Search for the cell housing the specified text and yield its [x, y] center coordinate. 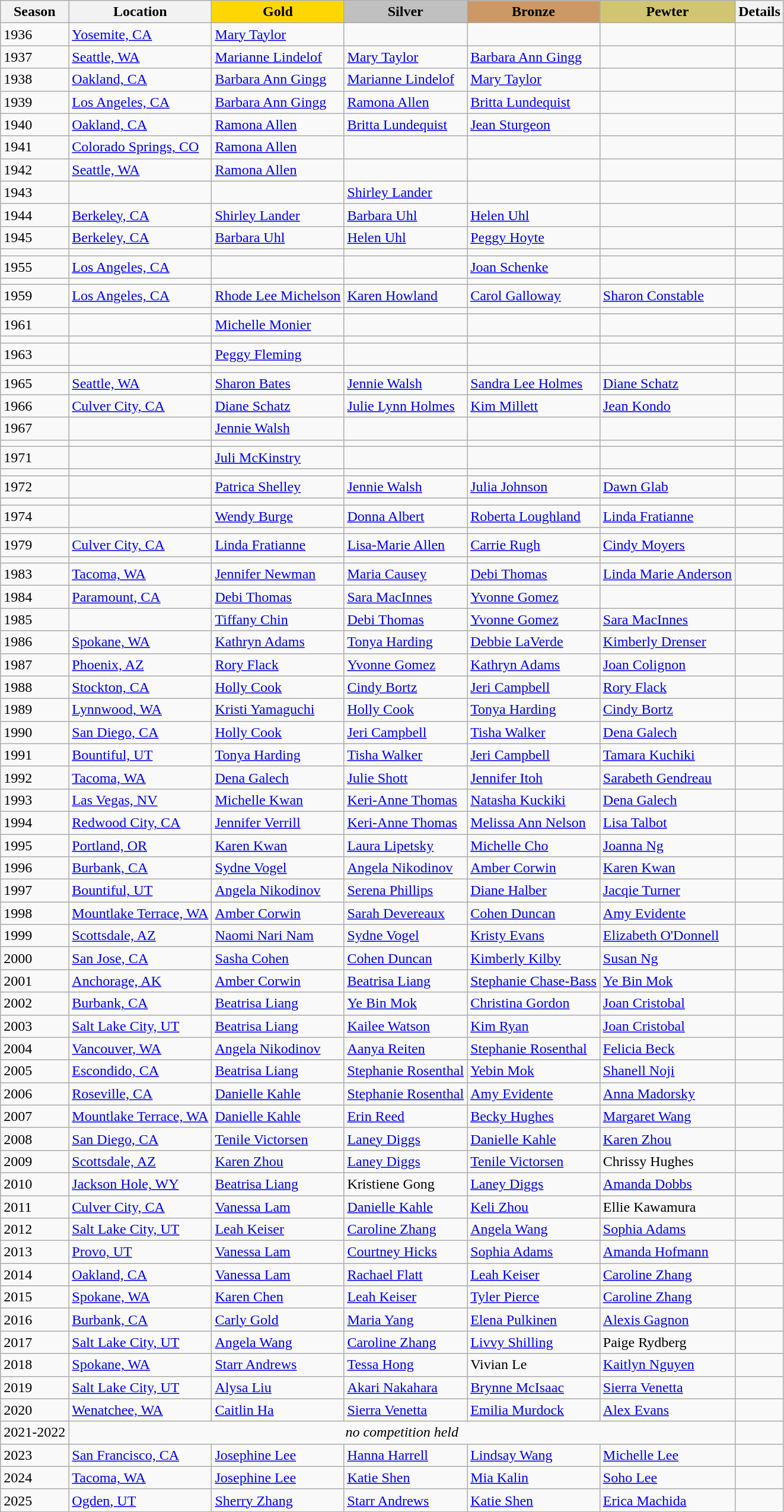
1938 [34, 80]
Chrissy Hughes [667, 1161]
Rhode Lee Michelson [278, 296]
Jean Kondo [667, 406]
Tessa Hong [406, 1365]
2015 [34, 1297]
Paige Rydberg [667, 1342]
Anchorage, AK [140, 981]
1983 [34, 574]
Jacqie Turner [667, 891]
Portland, OR [140, 846]
Karen Chen [278, 1297]
Alysa Liu [278, 1387]
Maria Yang [406, 1320]
1992 [34, 777]
2004 [34, 1049]
Pewter [667, 12]
Stephanie Chase-Bass [534, 981]
Carrie Rugh [534, 545]
San Jose, CA [140, 958]
Kailee Watson [406, 1026]
Location [140, 12]
1989 [34, 710]
Details [760, 12]
Courtney Hicks [406, 1252]
Tamara Kuchiki [667, 755]
2007 [34, 1116]
1965 [34, 383]
1971 [34, 458]
Joanna Ng [667, 846]
Sasha Cohen [278, 958]
1940 [34, 125]
2024 [34, 1478]
Redwood City, CA [140, 822]
Kristy Evans [534, 936]
Jackson Hole, WY [140, 1184]
San Francisco, CA [140, 1455]
Kimberly Kilby [534, 958]
Wendy Burge [278, 516]
Amanda Hofmann [667, 1252]
Elena Pulkinen [534, 1320]
Livvy Shilling [534, 1342]
Jennifer Itoh [534, 777]
Carol Galloway [534, 296]
Tyler Pierce [534, 1297]
Joan Colignon [667, 665]
Linda Marie Anderson [667, 574]
Kimberly Drenser [667, 642]
Shanell Noji [667, 1071]
1986 [34, 642]
Debbie LaVerde [534, 642]
Margaret Wang [667, 1116]
Michelle Kwan [278, 800]
1966 [34, 406]
Emilia Murdock [534, 1410]
2018 [34, 1365]
2017 [34, 1342]
2011 [34, 1206]
1944 [34, 215]
Anna Madorsky [667, 1094]
Sharon Constable [667, 296]
Rachael Flatt [406, 1275]
1990 [34, 732]
1942 [34, 170]
1988 [34, 687]
1963 [34, 354]
Jean Sturgeon [534, 125]
Kaitlyn Nguyen [667, 1365]
Tiffany Chin [278, 620]
2019 [34, 1387]
1936 [34, 34]
Dawn Glab [667, 487]
Jennifer Verrill [278, 822]
Joan Schenke [534, 266]
Donna Albert [406, 516]
Erin Reed [406, 1116]
Lisa-Marie Allen [406, 545]
Provo, UT [140, 1252]
2002 [34, 1003]
1996 [34, 868]
Las Vegas, NV [140, 800]
Melissa Ann Nelson [534, 822]
Ogden, UT [140, 1500]
Kristi Yamaguchi [278, 710]
Cindy Moyers [667, 545]
Michelle Cho [534, 846]
Bronze [534, 12]
1997 [34, 891]
Jennifer Newman [278, 574]
2001 [34, 981]
Vivian Le [534, 1365]
Aanya Reiten [406, 1049]
Peggy Fleming [278, 354]
1994 [34, 822]
Soho Lee [667, 1478]
Lynnwood, WA [140, 710]
Maria Causey [406, 574]
Sharon Bates [278, 383]
Lisa Talbot [667, 822]
Caitlin Ha [278, 1410]
Alex Evans [667, 1410]
no competition held [402, 1432]
Paramount, CA [140, 597]
Colorado Springs, CO [140, 147]
Sarah Devereaux [406, 913]
Amanda Dobbs [667, 1184]
Peggy Hoyte [534, 237]
Lindsay Wang [534, 1455]
Sherry Zhang [278, 1500]
Kim Ryan [534, 1026]
Patrica Shelley [278, 487]
Becky Hughes [534, 1116]
1995 [34, 846]
Stockton, CA [140, 687]
Roseville, CA [140, 1094]
Season [34, 12]
Kristiene Gong [406, 1184]
1993 [34, 800]
Alexis Gagnon [667, 1320]
Felicia Beck [667, 1049]
2009 [34, 1161]
1961 [34, 325]
1943 [34, 192]
Akari Nakahara [406, 1387]
Kim Millett [534, 406]
1937 [34, 57]
Michelle Lee [667, 1455]
Karen Howland [406, 296]
1998 [34, 913]
Diane Halber [534, 891]
Carly Gold [278, 1320]
2016 [34, 1320]
Mia Kalin [534, 1478]
Roberta Loughland [534, 516]
Brynne McIsaac [534, 1387]
1959 [34, 296]
1939 [34, 102]
1979 [34, 545]
Gold [278, 12]
1941 [34, 147]
2014 [34, 1275]
Keli Zhou [534, 1206]
1967 [34, 428]
Ellie Kawamura [667, 1206]
2008 [34, 1139]
2010 [34, 1184]
2003 [34, 1026]
Serena Phillips [406, 891]
Yebin Mok [534, 1071]
2000 [34, 958]
Wenatchee, WA [140, 1410]
2020 [34, 1410]
1987 [34, 665]
Hanna Harrell [406, 1455]
Sarabeth Gendreau [667, 777]
Juli McKinstry [278, 458]
Vancouver, WA [140, 1049]
2005 [34, 1071]
Susan Ng [667, 958]
Sandra Lee Holmes [534, 383]
Escondido, CA [140, 1071]
Julia Johnson [534, 487]
1991 [34, 755]
Julie Lynn Holmes [406, 406]
Michelle Monier [278, 325]
2025 [34, 1500]
Laura Lipetsky [406, 846]
1999 [34, 936]
1955 [34, 266]
2021-2022 [34, 1432]
Elizabeth O'Donnell [667, 936]
1945 [34, 237]
Julie Shott [406, 777]
2006 [34, 1094]
1985 [34, 620]
Yosemite, CA [140, 34]
1974 [34, 516]
Christina Gordon [534, 1003]
2012 [34, 1230]
Erica Machida [667, 1500]
Natasha Kuckiki [534, 800]
2023 [34, 1455]
1972 [34, 487]
2013 [34, 1252]
Phoenix, AZ [140, 665]
Naomi Nari Nam [278, 936]
1984 [34, 597]
Silver [406, 12]
